For the text-containing cell, return its midpoint in (X, Y) coordinate format. 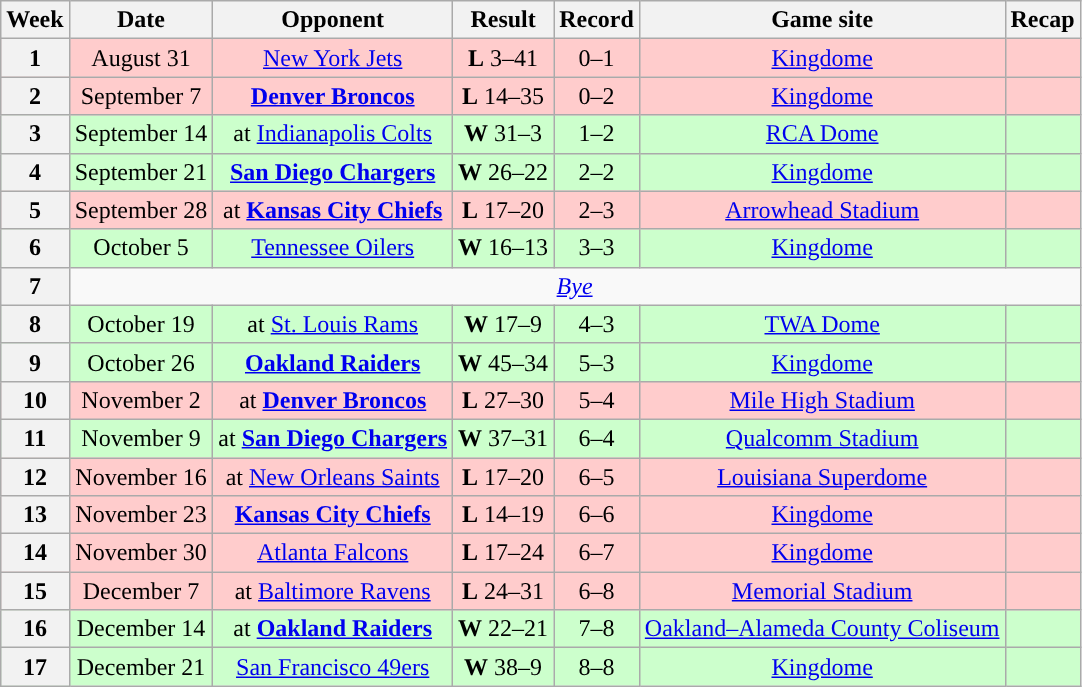
7 (35, 286)
Kansas City Chiefs (333, 515)
4–3 (597, 324)
November 9 (141, 438)
at New Orleans Saints (333, 477)
December 14 (141, 629)
1–2 (597, 134)
Opponent (333, 20)
Result (504, 20)
W 16–13 (504, 248)
2–2 (597, 172)
W 38–9 (504, 667)
3 (35, 134)
Oakland–Alameda County Coliseum (822, 629)
September 14 (141, 134)
Recap (1042, 20)
6–8 (597, 591)
6–6 (597, 515)
Louisiana Superdome (822, 477)
8–8 (597, 667)
TWA Dome (822, 324)
5–3 (597, 362)
2–3 (597, 210)
12 (35, 477)
December 21 (141, 667)
at St. Louis Rams (333, 324)
Oakland Raiders (333, 362)
W 17–9 (504, 324)
L 27–30 (504, 400)
16 (35, 629)
August 31 (141, 58)
13 (35, 515)
Date (141, 20)
5–4 (597, 400)
10 (35, 400)
Tennessee Oilers (333, 248)
1 (35, 58)
Denver Broncos (333, 96)
14 (35, 553)
2 (35, 96)
September 7 (141, 96)
November 2 (141, 400)
0–2 (597, 96)
Arrowhead Stadium (822, 210)
9 (35, 362)
Mile High Stadium (822, 400)
New York Jets (333, 58)
RCA Dome (822, 134)
3–3 (597, 248)
November 30 (141, 553)
Qualcomm Stadium (822, 438)
October 19 (141, 324)
W 45–34 (504, 362)
Memorial Stadium (822, 591)
W 31–3 (504, 134)
October 26 (141, 362)
L 17–24 (504, 553)
6–5 (597, 477)
L 24–31 (504, 591)
Record (597, 20)
15 (35, 591)
San Francisco 49ers (333, 667)
Week (35, 20)
W 22–21 (504, 629)
November 23 (141, 515)
September 28 (141, 210)
at Kansas City Chiefs (333, 210)
L 3–41 (504, 58)
W 26–22 (504, 172)
San Diego Chargers (333, 172)
Atlanta Falcons (333, 553)
at Indianapolis Colts (333, 134)
7–8 (597, 629)
W 37–31 (504, 438)
at Baltimore Ravens (333, 591)
November 16 (141, 477)
Game site (822, 20)
17 (35, 667)
at Denver Broncos (333, 400)
4 (35, 172)
L 14–19 (504, 515)
6–7 (597, 553)
October 5 (141, 248)
L 14–35 (504, 96)
0–1 (597, 58)
6–4 (597, 438)
6 (35, 248)
8 (35, 324)
Bye (574, 286)
September 21 (141, 172)
at Oakland Raiders (333, 629)
5 (35, 210)
December 7 (141, 591)
11 (35, 438)
at San Diego Chargers (333, 438)
